Pinpoint the cell where the given text exists, returning its [x, y] midpoint coordinate. 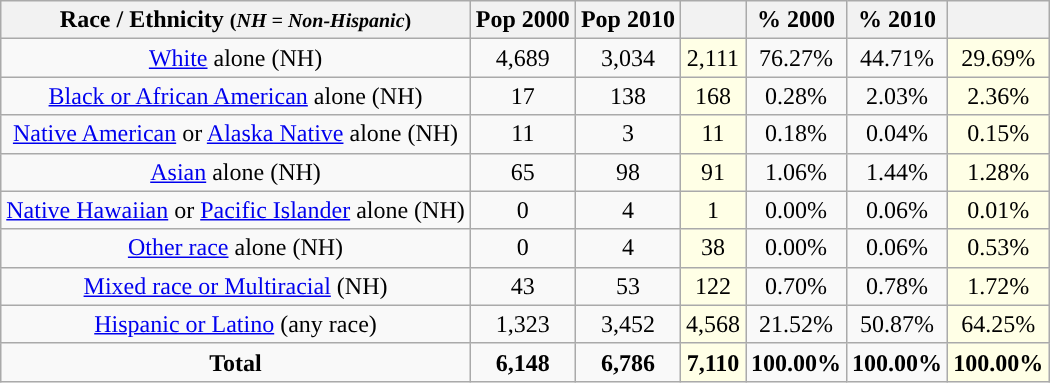
43 [522, 286]
50.87% [898, 324]
0.01% [998, 210]
Hispanic or Latino (any race) [236, 324]
Asian alone (NH) [236, 172]
Other race alone (NH) [236, 248]
21.52% [796, 324]
0.18% [796, 134]
1.44% [898, 172]
% 2010 [898, 20]
138 [628, 96]
98 [628, 172]
168 [712, 96]
17 [522, 96]
53 [628, 286]
2.36% [998, 96]
65 [522, 172]
0.04% [898, 134]
Pop 2000 [522, 20]
Race / Ethnicity (NH = Non-Hispanic) [236, 20]
2,111 [712, 58]
2.03% [898, 96]
44.71% [898, 58]
0.78% [898, 286]
Native American or Alaska Native alone (NH) [236, 134]
0.70% [796, 286]
6,786 [628, 362]
91 [712, 172]
1,323 [522, 324]
% 2000 [796, 20]
1.06% [796, 172]
Native Hawaiian or Pacific Islander alone (NH) [236, 210]
0.53% [998, 248]
38 [712, 248]
122 [712, 286]
0.15% [998, 134]
64.25% [998, 324]
Total [236, 362]
3,034 [628, 58]
4,689 [522, 58]
White alone (NH) [236, 58]
1 [712, 210]
Black or African American alone (NH) [236, 96]
29.69% [998, 58]
3,452 [628, 324]
3 [628, 134]
1.72% [998, 286]
1.28% [998, 172]
0.28% [796, 96]
Pop 2010 [628, 20]
7,110 [712, 362]
76.27% [796, 58]
Mixed race or Multiracial (NH) [236, 286]
6,148 [522, 362]
4,568 [712, 324]
